Find where the given text appears and provide that cell's center as [X, Y] coordinate. 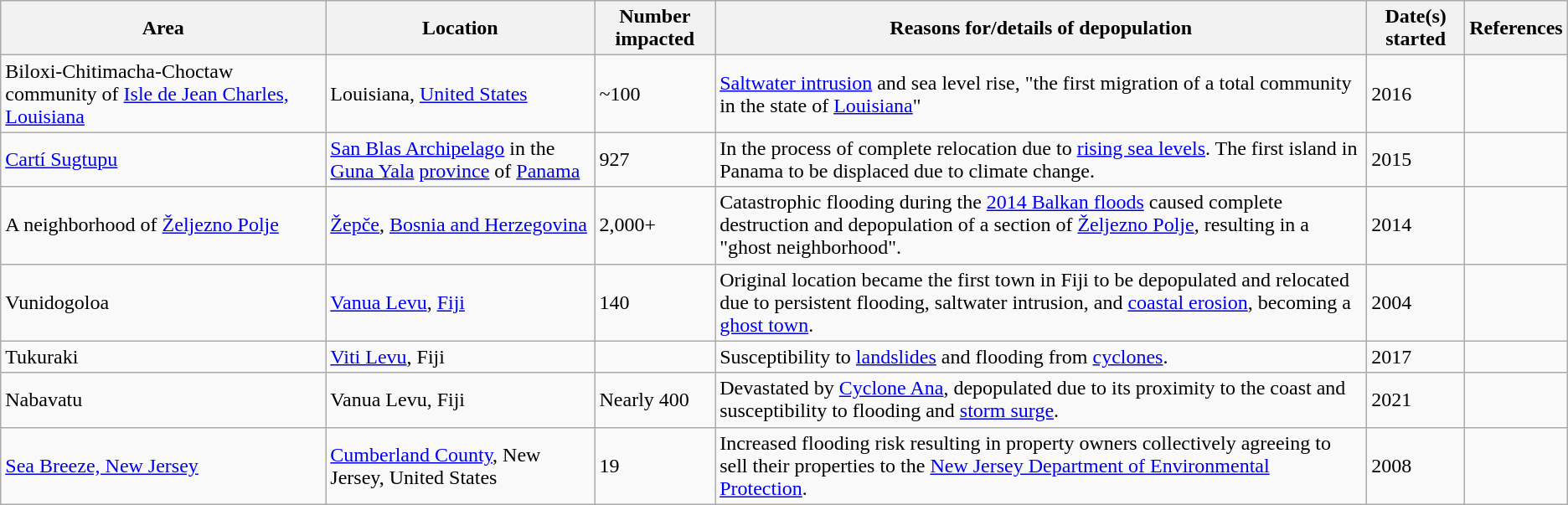
Viti Levu, Fiji [461, 357]
Sea Breeze, New Jersey [163, 466]
Number impacted [655, 28]
A neighborhood of Željezno Polje [163, 225]
Cartí Sugtupu [163, 159]
Louisiana, United States [461, 94]
2004 [1416, 302]
San Blas Archipelago in the Guna Yala province of Panama [461, 159]
Tukuraki [163, 357]
2014 [1416, 225]
Nabavatu [163, 400]
19 [655, 466]
2,000+ [655, 225]
2008 [1416, 466]
Date(s) started [1416, 28]
~100 [655, 94]
Žepče, Bosnia and Herzegovina [461, 225]
Susceptibility to landslides and flooding from cyclones. [1041, 357]
Reasons for/details of depopulation [1041, 28]
140 [655, 302]
References [1516, 28]
2015 [1416, 159]
2021 [1416, 400]
Area [163, 28]
927 [655, 159]
Biloxi-Chitimacha-Choctaw community of Isle de Jean Charles, Louisiana [163, 94]
2017 [1416, 357]
Saltwater intrusion and sea level rise, "the first migration of a total community in the state of Louisiana" [1041, 94]
2016 [1416, 94]
Vunidogoloa [163, 302]
Devastated by Cyclone Ana, depopulated due to its proximity to the coast and susceptibility to flooding and storm surge. [1041, 400]
Cumberland County, New Jersey, United States [461, 466]
In the process of complete relocation due to rising sea levels. The first island in Panama to be displaced due to climate change. [1041, 159]
Location [461, 28]
Nearly 400 [655, 400]
